Return (x, y) of the center of cell containing provided text 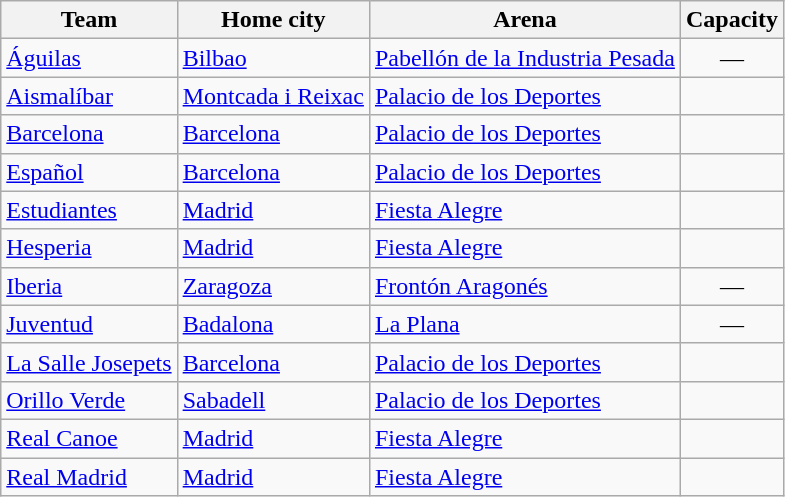
Montcada i Reixac (273, 96)
Orillo Verde (89, 400)
Real Madrid (89, 477)
Juventud (89, 324)
Arena (524, 20)
Bilbao (273, 58)
Capacity (732, 20)
Badalona (273, 324)
Frontón Aragonés (524, 286)
La Salle Josepets (89, 362)
Home city (273, 20)
Team (89, 20)
Aismalíbar (89, 96)
Real Canoe (89, 438)
Zaragoza (273, 286)
Hesperia (89, 248)
Español (89, 172)
Iberia (89, 286)
Pabellón de la Industria Pesada (524, 58)
Sabadell (273, 400)
Águilas (89, 58)
Estudiantes (89, 210)
La Plana (524, 324)
